Determine the [X, Y] coordinate at the center of the cell enclosing the given text.  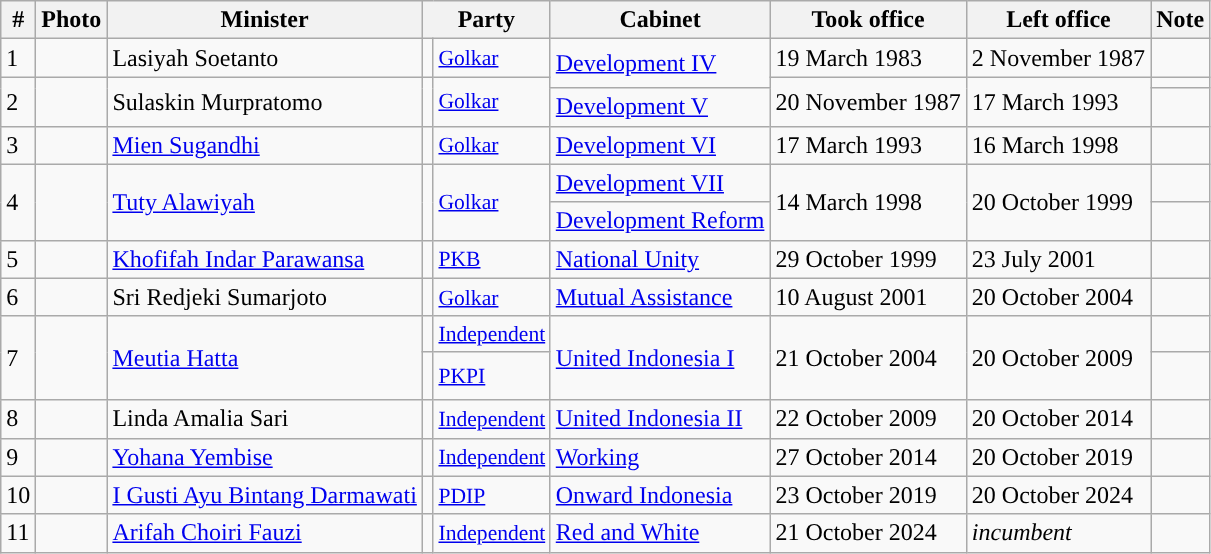
10 [18, 495]
8 [18, 419]
incumbent [1058, 533]
11 [18, 533]
Working [660, 457]
Lasiyah Soetanto [264, 58]
Party [486, 20]
5 [18, 259]
Arifah Choiri Fauzi [264, 533]
Linda Amalia Sari [264, 419]
20 October 2019 [1058, 457]
16 March 1998 [1058, 145]
20 November 1987 [868, 102]
29 October 1999 [868, 259]
PDIP [492, 495]
21 October 2004 [868, 358]
Note [1180, 20]
I Gusti Ayu Bintang Darmawati [264, 495]
20 October 2004 [1058, 297]
7 [18, 358]
Development IV [660, 64]
27 October 2014 [868, 457]
20 October 2014 [1058, 419]
Development V [660, 107]
6 [18, 297]
Development VII [660, 183]
Took office [868, 20]
Development VI [660, 145]
United Indonesia I [660, 358]
Development Reform [660, 221]
United Indonesia II [660, 419]
Sulaskin Murpratomo [264, 102]
Yohana Yembise [264, 457]
19 March 1983 [868, 58]
21 October 2024 [868, 533]
22 October 2009 [868, 419]
Red and White [660, 533]
20 October 2024 [1058, 495]
Left office [1058, 20]
3 [18, 145]
10 August 2001 [868, 297]
20 October 1999 [1058, 202]
14 March 1998 [868, 202]
2 [18, 102]
Onward Indonesia [660, 495]
Khofifah Indar Parawansa [264, 259]
2 November 1987 [1058, 58]
National Unity [660, 259]
4 [18, 202]
Tuty Alawiyah [264, 202]
Photo [72, 20]
Mutual Assistance [660, 297]
# [18, 20]
Cabinet [660, 20]
1 [18, 58]
Minister [264, 20]
Sri Redjeki Sumarjoto [264, 297]
Mien Sugandhi [264, 145]
Meutia Hatta [264, 358]
20 October 2009 [1058, 358]
PKPI [492, 376]
9 [18, 457]
PKB [492, 259]
23 October 2019 [868, 495]
23 July 2001 [1058, 259]
